Search for the cell housing the specified text and yield its [x, y] center coordinate. 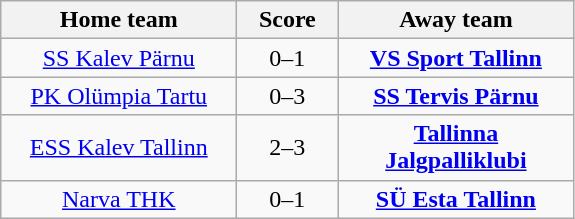
SS Tervis Pärnu [456, 96]
PK Olümpia Tartu [119, 96]
Tallinna Jalgpalliklubi [456, 148]
SS Kalev Pärnu [119, 58]
SÜ Esta Tallinn [456, 199]
Narva THK [119, 199]
VS Sport Tallinn [456, 58]
ESS Kalev Tallinn [119, 148]
Away team [456, 20]
0–3 [288, 96]
Home team [119, 20]
Score [288, 20]
2–3 [288, 148]
